Provide the (X, Y) coordinate of the cell's center where the given text is located.  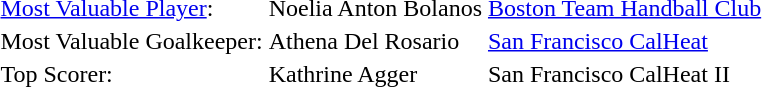
Athena Del Rosario (375, 41)
San Francisco CalHeat (624, 41)
